Detect which cell encompasses the target text, then output its [X, Y] center coordinate. 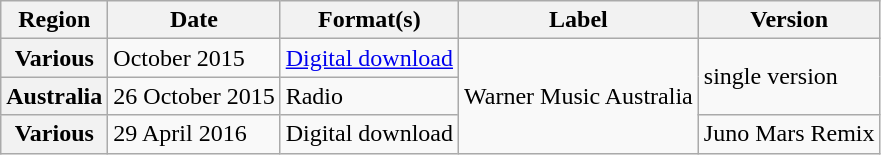
Format(s) [369, 20]
Date [194, 20]
26 October 2015 [194, 96]
Version [789, 20]
single version [789, 77]
October 2015 [194, 58]
Radio [369, 96]
29 April 2016 [194, 134]
Warner Music Australia [579, 96]
Australia [54, 96]
Label [579, 20]
Juno Mars Remix [789, 134]
Region [54, 20]
